Locate the cell with the specified text and output its [x, y] center coordinate. 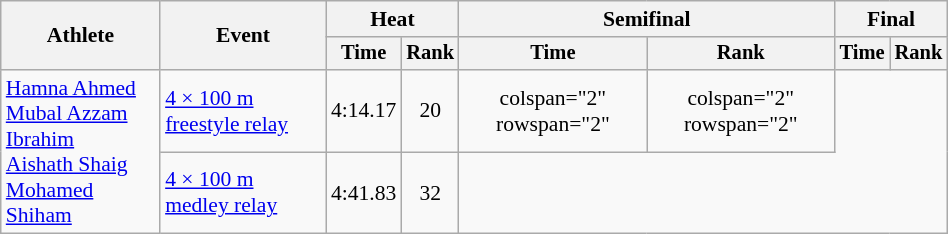
4:41.83 [364, 193]
Athlete [80, 36]
4:14.17 [364, 111]
Semifinal [647, 19]
Final [892, 19]
Hamna Ahmed Mubal Azzam Ibrahim Aishath Shaig Mohamed Shiham [80, 152]
4 × 100 m medley relay [243, 193]
Heat [392, 19]
4 × 100 m freestyle relay [243, 111]
Event [243, 36]
20 [430, 111]
32 [430, 193]
